Determine the [X, Y] coordinate at the center of the cell enclosing the given text.  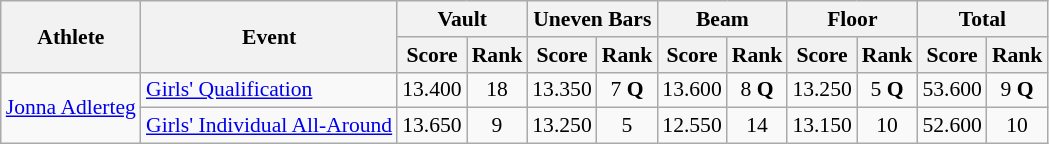
13.650 [432, 126]
12.550 [692, 126]
Floor [852, 19]
Uneven Bars [592, 19]
18 [498, 90]
8 Q [758, 90]
Beam [722, 19]
13.150 [822, 126]
Athlete [71, 36]
7 Q [628, 90]
Girls' Qualification [269, 90]
Girls' Individual All-Around [269, 126]
Jonna Adlerteg [71, 108]
Total [982, 19]
Event [269, 36]
9 Q [1018, 90]
53.600 [952, 90]
9 [498, 126]
52.600 [952, 126]
13.350 [562, 90]
14 [758, 126]
Vault [462, 19]
5 [628, 126]
13.400 [432, 90]
13.600 [692, 90]
5 Q [888, 90]
